Provide the (x, y) coordinate of the cell's center where the given text is located.  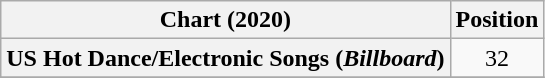
32 (497, 58)
Position (497, 20)
Chart (2020) (226, 20)
US Hot Dance/Electronic Songs (Billboard) (226, 58)
